Scan for the cell matching the given text and deliver its (x, y) coordinate at center. 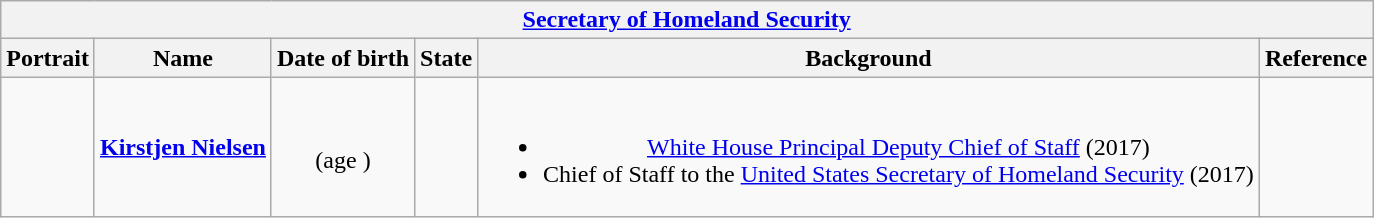
Background (869, 58)
Secretary of Homeland Security (687, 20)
White House Principal Deputy Chief of Staff (2017)Chief of Staff to the United States Secretary of Homeland Security (2017) (869, 147)
(age ) (342, 147)
Reference (1316, 58)
Kirstjen Nielsen (182, 147)
Name (182, 58)
Date of birth (342, 58)
State (446, 58)
Portrait (48, 58)
